Return [X, Y] of the center of cell containing provided text 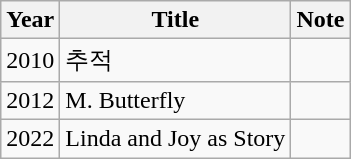
Note [320, 20]
Title [176, 20]
2010 [30, 60]
Linda and Joy as Story [176, 138]
Year [30, 20]
추적 [176, 60]
2012 [30, 100]
2022 [30, 138]
M. Butterfly [176, 100]
